Return (x, y) of the center of cell containing provided text 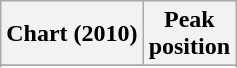
Peak position (189, 34)
Chart (2010) (72, 34)
